Scan for the cell matching the given text and deliver its (X, Y) coordinate at center. 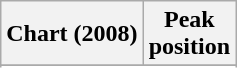
Peakposition (189, 34)
Chart (2008) (72, 34)
